Capture the cell that displays the provided text and extract its [X, Y] central coordinate. 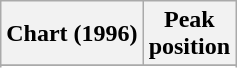
Peakposition [189, 34]
Chart (1996) [72, 34]
